Output the (X, Y) coordinate of the center of the cell containing the given text.  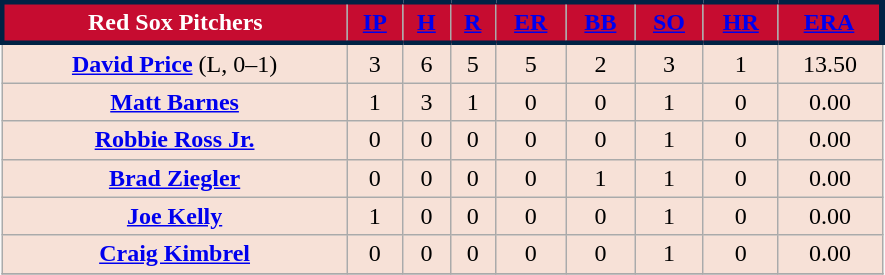
Joe Kelly (174, 216)
HR (740, 22)
R (472, 22)
SO (670, 22)
Brad Ziegler (174, 178)
13.50 (830, 63)
BB (600, 22)
Matt Barnes (174, 102)
Robbie Ross Jr. (174, 140)
2 (600, 63)
6 (426, 63)
Red Sox Pitchers (174, 22)
H (426, 22)
ER (530, 22)
IP (375, 22)
Craig Kimbrel (174, 254)
ERA (830, 22)
David Price (L, 0–1) (174, 63)
